Capture the cell that displays the provided text and extract its [X, Y] central coordinate. 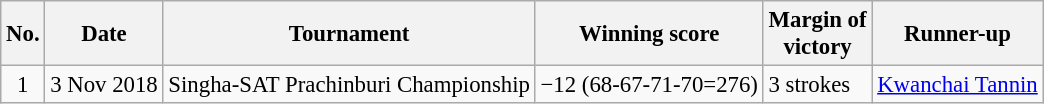
3 Nov 2018 [104, 85]
No. [23, 34]
Date [104, 34]
3 strokes [818, 85]
Kwanchai Tannin [958, 85]
Margin ofvictory [818, 34]
Tournament [349, 34]
−12 (68-67-71-70=276) [649, 85]
Runner-up [958, 34]
Singha-SAT Prachinburi Championship [349, 85]
1 [23, 85]
Winning score [649, 34]
